Return the [X, Y] coordinate for the center point of the cell that contains the specified text.  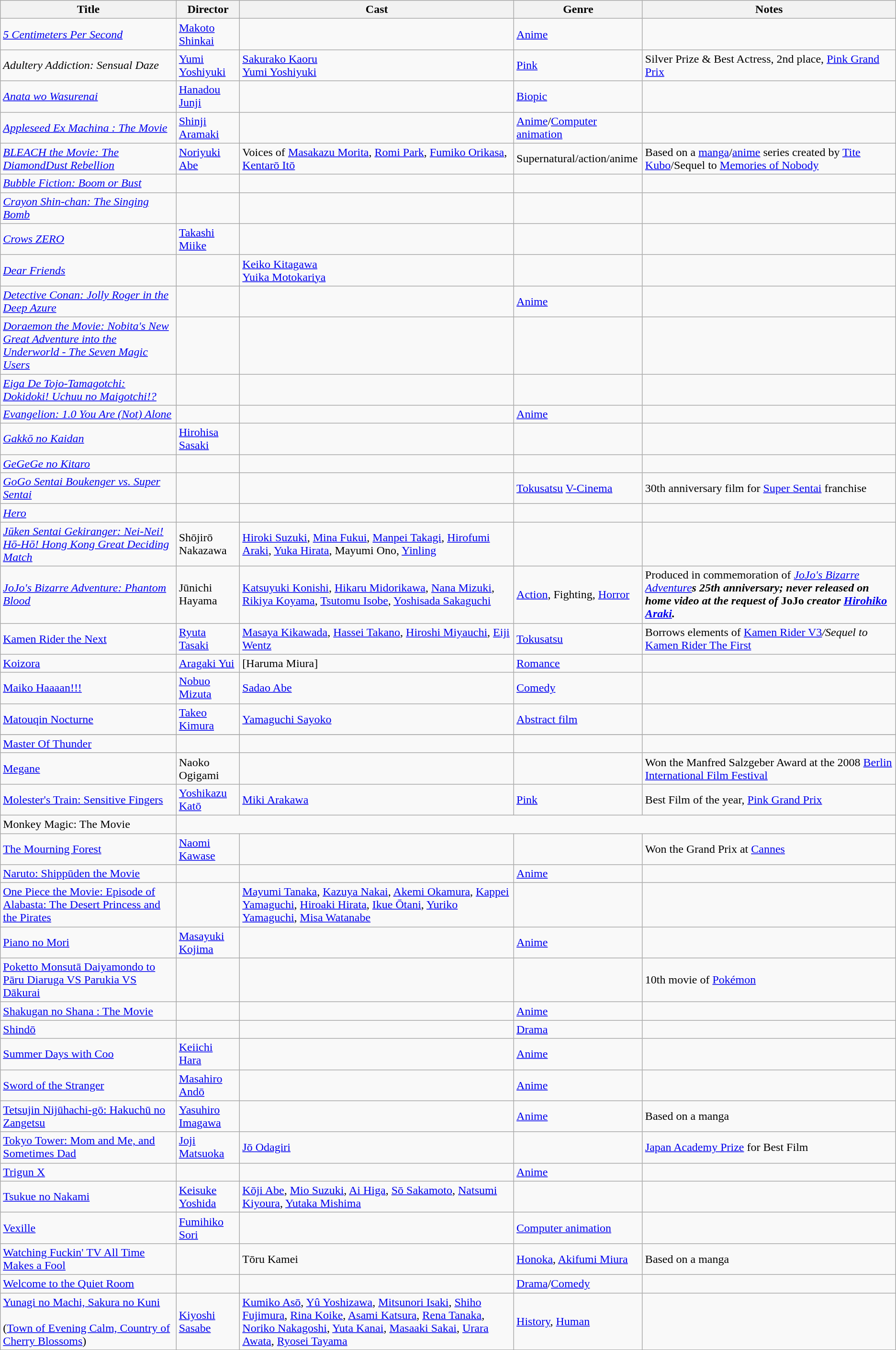
Eiga De Tojo-Tamagotchi: Dokidoki! Uchuu no Maigotchi!? [88, 390]
History, Human [578, 1322]
JoJo's Bizarre Adventure: Phantom Blood [88, 594]
Drama [578, 1029]
Summer Days with Coo [88, 1054]
Tōru Kamei [377, 1259]
BLEACH the Movie: The DiamondDust Rebellion [88, 159]
Tetsujin Nijūhachi-gō: Hakuchū no Zangetsu [88, 1116]
Based on a manga/anime series created by Tite Kubo/Sequel to Memories of Nobody [769, 159]
Molester's Train: Sensitive Fingers [88, 799]
Makoto Shinkai [208, 34]
Nobuo Mizuta [208, 688]
Supernatural/action/anime [578, 159]
Takashi Miike [208, 239]
Bubble Fiction: Boom or Bust [88, 183]
Joji Matsuoka [208, 1148]
Matouqin Nocturne [88, 719]
Japan Academy Prize for Best Film [769, 1148]
Sadao Abe [377, 688]
Tokusatsu V-Cinema [578, 488]
Drama/Comedy [578, 1283]
Action, Fighting, Horror [578, 594]
Noriyuki Abe [208, 159]
Notes [769, 10]
[Haruma Miura] [377, 663]
Shindō [88, 1029]
Koizora [88, 663]
Takeo Kimura [208, 719]
Kiyoshi Sasabe [208, 1322]
Genre [578, 10]
Biopic [578, 97]
Voices of Masakazu Morita, Romi Park, Fumiko Orikasa, Kentarō Itō [377, 159]
Appleseed Ex Machina : The Movie [88, 127]
Fumihiko Sori [208, 1228]
Keiko Kitagawa Yuika Motokariya [377, 270]
Silver Prize & Best Actress, 2nd place, Pink Grand Prix [769, 65]
Welcome to the Quiet Room [88, 1283]
Jūken Sentai Gekiranger: Nei-Nei! Hō-Hō! Hong Kong Great Deciding Match [88, 544]
Trigun X [88, 1172]
Adultery Addiction: Sensual Daze [88, 65]
30th anniversary film for Super Sentai franchise [769, 488]
Vexille [88, 1228]
Detective Conan: Jolly Roger in the Deep Azure [88, 301]
Keisuke Yoshida [208, 1196]
Gakkō no Kaidan [88, 439]
Title [88, 10]
Romance [578, 663]
Anime/Computer animation [578, 127]
Monkey Magic: The Movie [88, 824]
Yamaguchi Sayoko [377, 719]
Yumi Yoshiyuki [208, 65]
Shinji Aramaki [208, 127]
Tokusatsu [578, 638]
Naoko Ogigami [208, 769]
Crayon Shin-chan: The Singing Bomb [88, 208]
Piano no Mori [88, 943]
Anata wo Wasurenai [88, 97]
Yoshikazu Katō [208, 799]
Tsukue no Nakami [88, 1196]
Poketto Monsutā Daiyamondo to Pāru Diaruga VS Parukia VS Dākurai [88, 980]
Megane [88, 769]
Keiichi Hara [208, 1054]
Master Of Thunder [88, 744]
One Piece the Movie: Episode of Alabasta: The Desert Princess and the Pirates [88, 905]
Borrows elements of Kamen Rider V3/Sequel to Kamen Rider The First [769, 638]
Produced in commemoration of JoJo's Bizarre Adventures 25th anniversary; never released on home video at the request of JoJo creator Hirohiko Araki. [769, 594]
Tokyo Tower: Mom and Me, and Sometimes Dad [88, 1148]
Yunagi no Machi, Sakura no Kuni(Town of Evening Calm, Country of Cherry Blossoms) [88, 1322]
5 Centimeters Per Second [88, 34]
Masahiro Andō [208, 1085]
Cast [377, 10]
Won the Manfred Salzgeber Award at the 2008 Berlin International Film Festival [769, 769]
Sword of the Stranger [88, 1085]
Ryuta Tasaki [208, 638]
Naomi Kawase [208, 849]
Miki Arakawa [377, 799]
Abstract film [578, 719]
10th movie of Pokémon [769, 980]
Naruto: Shippūden the Movie [88, 874]
Won the Grand Prix at Cannes [769, 849]
Sakurako KaoruYumi Yoshiyuki [377, 65]
Masaya Kikawada, Hassei Takano, Hiroshi Miyauchi, Eiji Wentz [377, 638]
Jūnichi Hayama [208, 594]
Masayuki Kojima [208, 943]
Hanadou Junji [208, 97]
Kōji Abe, Mio Suzuki, Ai Higa, Sō Sakamoto, Natsumi Kiyoura, Yutaka Mishima [377, 1196]
Best Film of the year, Pink Grand Prix [769, 799]
Crows ZERO [88, 239]
Yasuhiro Imagawa [208, 1116]
Comedy [578, 688]
Dear Friends [88, 270]
Hirohisa Sasaki [208, 439]
Computer animation [578, 1228]
Aragaki Yui [208, 663]
Director [208, 10]
Shakugan no Shana : The Movie [88, 1011]
The Mourning Forest [88, 849]
Watching Fuckin' TV All Time Makes a Fool [88, 1259]
Hiroki Suzuki, Mina Fukui, Manpei Takagi, Hirofumi Araki, Yuka Hirata, Mayumi Ono, Yinling [377, 544]
Mayumi Tanaka, Kazuya Nakai, Akemi Okamura, Kappei Yamaguchi, Hiroaki Hirata, Ikue Ōtani, Yuriko Yamaguchi, Misa Watanabe [377, 905]
Doraemon the Movie: Nobita's New Great Adventure into the Underworld - The Seven Magic Users [88, 346]
Shōjirō Nakazawa [208, 544]
Jō Odagiri [377, 1148]
Honoka, Akifumi Miura [578, 1259]
Hero [88, 513]
GeGeGe no Kitaro [88, 464]
Evangelion: 1.0 You Are (Not) Alone [88, 414]
Kamen Rider the Next [88, 638]
Maiko Haaaan!!! [88, 688]
Katsuyuki Konishi, Hikaru Midorikawa, Nana Mizuki, Rikiya Koyama, Tsutomu Isobe, Yoshisada Sakaguchi [377, 594]
GoGo Sentai Boukenger vs. Super Sentai [88, 488]
